Extract the (x, y) coordinate from the center of the cell holding the provided text.  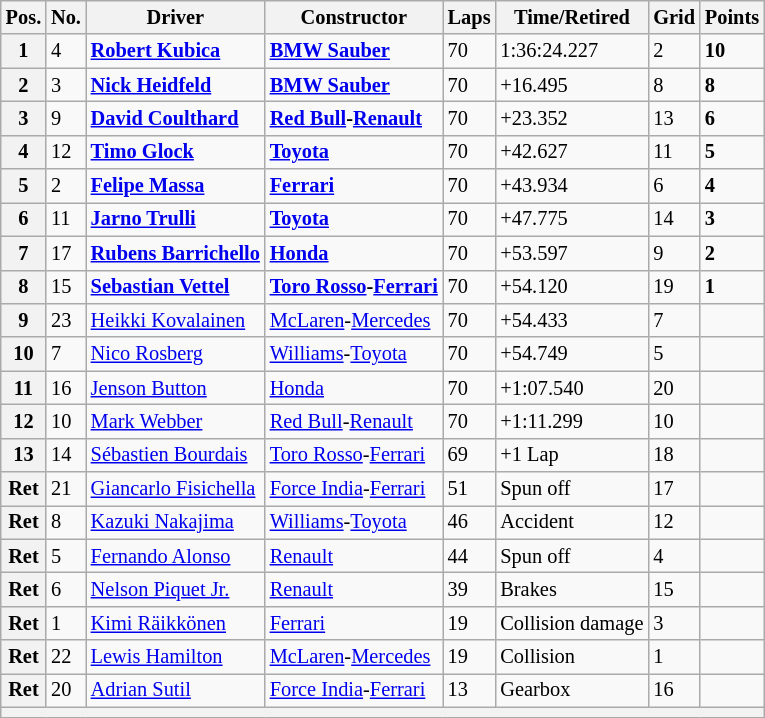
23 (66, 320)
Sébastien Bourdais (176, 455)
Grid (674, 17)
21 (66, 489)
39 (470, 589)
+43.934 (572, 186)
Points (732, 17)
Felipe Massa (176, 186)
Adrian Sutil (176, 690)
Sebastian Vettel (176, 287)
+1:07.540 (572, 388)
+42.627 (572, 152)
Collision (572, 657)
+54.120 (572, 287)
Rubens Barrichello (176, 253)
+53.597 (572, 253)
Heikki Kovalainen (176, 320)
+1 Lap (572, 455)
Pos. (24, 17)
18 (674, 455)
44 (470, 556)
+16.495 (572, 85)
22 (66, 657)
+47.775 (572, 219)
Nico Rosberg (176, 354)
Nelson Piquet Jr. (176, 589)
Timo Glock (176, 152)
+54.433 (572, 320)
Kazuki Nakajima (176, 522)
1:36:24.227 (572, 51)
Gearbox (572, 690)
Jenson Button (176, 388)
+1:11.299 (572, 421)
Accident (572, 522)
Brakes (572, 589)
46 (470, 522)
Fernando Alonso (176, 556)
Constructor (354, 17)
Kimi Räikkönen (176, 623)
Lewis Hamilton (176, 657)
Driver (176, 17)
Jarno Trulli (176, 219)
No. (66, 17)
Mark Webber (176, 421)
Time/Retired (572, 17)
+54.749 (572, 354)
Giancarlo Fisichella (176, 489)
Laps (470, 17)
+23.352 (572, 118)
Nick Heidfeld (176, 85)
Collision damage (572, 623)
69 (470, 455)
Robert Kubica (176, 51)
David Coulthard (176, 118)
51 (470, 489)
